Identify which cell holds the provided text, then report its (x, y) central coordinate. 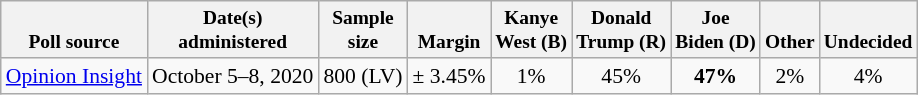
Poll source (74, 30)
KanyeWest (B) (532, 30)
800 (LV) (362, 76)
47% (716, 76)
JoeBiden (D) (716, 30)
Margin (448, 30)
Samplesize (362, 30)
45% (622, 76)
1% (532, 76)
Other (790, 30)
2% (790, 76)
± 3.45% (448, 76)
Undecided (868, 30)
Opinion Insight (74, 76)
October 5–8, 2020 (232, 76)
DonaldTrump (R) (622, 30)
4% (868, 76)
Date(s)administered (232, 30)
